Return [X, Y] of the center of cell containing provided text 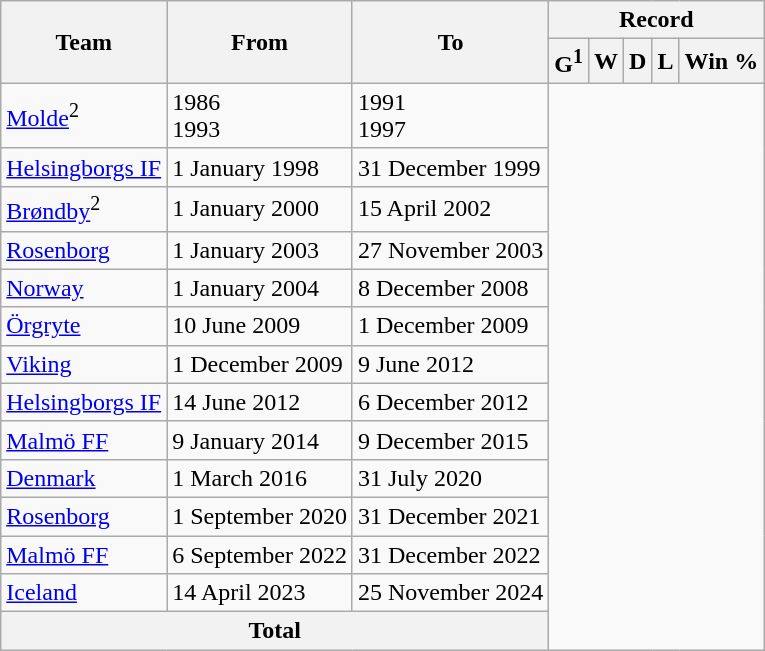
6 September 2022 [260, 555]
Brøndby2 [84, 208]
Viking [84, 364]
9 June 2012 [450, 364]
27 November 2003 [450, 250]
1 March 2016 [260, 478]
25 November 2024 [450, 593]
Team [84, 42]
15 April 2002 [450, 208]
W [606, 62]
1 January 1998 [260, 167]
19911997 [450, 116]
14 June 2012 [260, 402]
31 December 2022 [450, 555]
1 January 2004 [260, 288]
Norway [84, 288]
1 January 2000 [260, 208]
10 June 2009 [260, 326]
Molde2 [84, 116]
Win % [722, 62]
31 December 1999 [450, 167]
14 April 2023 [260, 593]
31 July 2020 [450, 478]
9 December 2015 [450, 440]
1 January 2003 [260, 250]
6 December 2012 [450, 402]
Record [656, 20]
To [450, 42]
Total [275, 631]
Iceland [84, 593]
From [260, 42]
9 January 2014 [260, 440]
8 December 2008 [450, 288]
1 September 2020 [260, 516]
G1 [569, 62]
19861993 [260, 116]
31 December 2021 [450, 516]
D [638, 62]
Örgryte [84, 326]
L [666, 62]
Denmark [84, 478]
